From the cell containing the given text, extract its center point as [X, Y] coordinate. 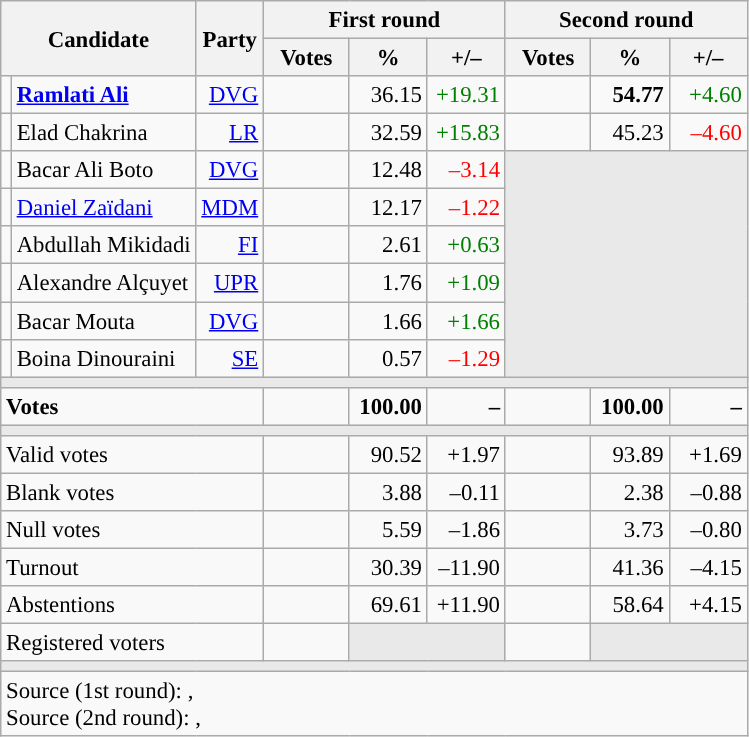
+1.69 [708, 455]
Bacar Ali Boto [104, 170]
0.57 [388, 358]
Source (1st round): , Source (2nd round): , [374, 704]
+1.66 [466, 321]
–4.60 [708, 133]
5.59 [388, 530]
Blank votes [132, 492]
69.61 [388, 605]
First round [385, 20]
12.48 [388, 170]
30.39 [388, 567]
1.76 [388, 283]
Valid votes [132, 455]
32.59 [388, 133]
Daniel Zaïdani [104, 208]
FI [230, 245]
45.23 [630, 133]
–0.11 [466, 492]
2.38 [630, 492]
93.89 [630, 455]
UPR [230, 283]
Null votes [132, 530]
–3.14 [466, 170]
Abstentions [132, 605]
Alexandre Alçuyet [104, 283]
58.64 [630, 605]
Abdullah Mikidadi [104, 245]
Party [230, 38]
Candidate [98, 38]
+4.60 [708, 95]
Elad Chakrina [104, 133]
3.73 [630, 530]
–0.88 [708, 492]
–4.15 [708, 567]
+1.97 [466, 455]
Ramlati Ali [104, 95]
12.17 [388, 208]
+0.63 [466, 245]
–1.22 [466, 208]
1.66 [388, 321]
Boina Dinouraini [104, 358]
MDM [230, 208]
+11.90 [466, 605]
–11.90 [466, 567]
LR [230, 133]
90.52 [388, 455]
–1.86 [466, 530]
+4.15 [708, 605]
41.36 [630, 567]
2.61 [388, 245]
–1.29 [466, 358]
SE [230, 358]
Second round [626, 20]
Bacar Mouta [104, 321]
3.88 [388, 492]
Registered voters [132, 643]
+15.83 [466, 133]
+19.31 [466, 95]
36.15 [388, 95]
+1.09 [466, 283]
–0.80 [708, 530]
Turnout [132, 567]
54.77 [630, 95]
